From the cell containing the given text, extract its center point as [X, Y] coordinate. 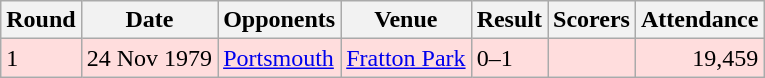
Date [149, 20]
0–1 [509, 58]
Venue [406, 20]
24 Nov 1979 [149, 58]
Scorers [592, 20]
Portsmouth [280, 58]
Round [41, 20]
1 [41, 58]
Attendance [699, 20]
Result [509, 20]
Opponents [280, 20]
19,459 [699, 58]
Fratton Park [406, 58]
